Provide the (X, Y) coordinate of the cell's center where the given text is located.  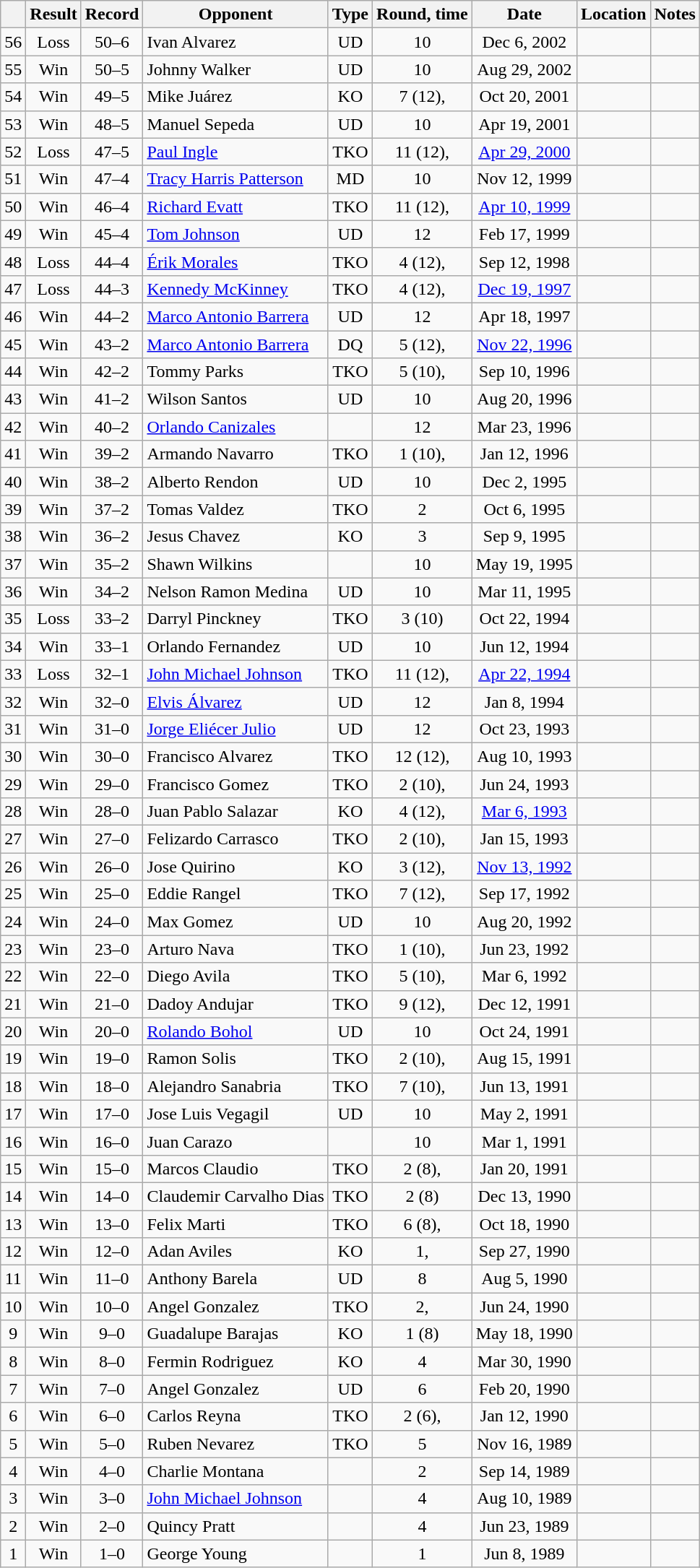
Result (53, 14)
23–0 (112, 949)
26 (13, 867)
49 (13, 234)
4–0 (112, 1471)
49–5 (112, 97)
Mike Juárez (236, 97)
Oct 24, 1991 (524, 1031)
Jose Luis Vegagil (236, 1114)
22–0 (112, 976)
32 (13, 701)
1–0 (112, 1554)
28–0 (112, 812)
Aug 10, 1993 (524, 756)
Apr 19, 2001 (524, 124)
Ivan Alvarez (236, 42)
39–2 (112, 454)
41–2 (112, 399)
Felizardo Carrasco (236, 839)
Aug 15, 1991 (524, 1059)
34 (13, 646)
Aug 20, 1992 (524, 922)
29 (13, 784)
Sep 17, 1992 (524, 894)
Quincy Pratt (236, 1526)
Sep 10, 1996 (524, 372)
37–2 (112, 509)
DQ (350, 345)
Francisco Alvarez (236, 756)
11–0 (112, 1279)
36 (13, 592)
26–0 (112, 867)
50–6 (112, 42)
Carlos Reyna (236, 1416)
Eddie Rangel (236, 894)
17 (13, 1114)
Max Gomez (236, 922)
Paul Ingle (236, 152)
45 (13, 345)
32–0 (112, 701)
Oct 18, 1990 (524, 1224)
Shawn Wilkins (236, 564)
Tom Johnson (236, 234)
Oct 22, 1994 (524, 619)
25–0 (112, 894)
Oct 6, 1995 (524, 509)
Felix Marti (236, 1224)
21–0 (112, 1004)
Alejandro Sanabria (236, 1086)
Feb 17, 1999 (524, 234)
Tomas Valdez (236, 509)
44–3 (112, 289)
Feb 20, 1990 (524, 1389)
32–1 (112, 674)
19–0 (112, 1059)
2, (423, 1307)
16–0 (112, 1141)
Guadalupe Barajas (236, 1334)
Record (112, 14)
50–5 (112, 69)
42 (13, 427)
Nov 13, 1992 (524, 867)
35 (13, 619)
44–2 (112, 316)
Jun 23, 1989 (524, 1526)
6 (8), (423, 1224)
Mar 11, 1995 (524, 592)
38–2 (112, 482)
Dec 19, 1997 (524, 289)
39 (13, 509)
40–2 (112, 427)
Juan Carazo (236, 1141)
Orlando Fernandez (236, 646)
45–4 (112, 234)
Oct 23, 1993 (524, 729)
24–0 (112, 922)
47 (13, 289)
2 (8) (423, 1196)
44–4 (112, 261)
2 (8), (423, 1169)
Jan 12, 1996 (524, 454)
Dec 2, 1995 (524, 482)
9 (13, 1334)
Darryl Pinckney (236, 619)
Tracy Harris Patterson (236, 179)
Johnny Walker (236, 69)
Nov 16, 1989 (524, 1444)
24 (13, 922)
Opponent (236, 14)
Aug 5, 1990 (524, 1279)
Ramon Solis (236, 1059)
29–0 (112, 784)
Jan 15, 1993 (524, 839)
55 (13, 69)
Apr 10, 1999 (524, 207)
Mar 6, 1993 (524, 812)
Mar 30, 1990 (524, 1361)
May 18, 1990 (524, 1334)
23 (13, 949)
2–0 (112, 1526)
52 (13, 152)
13–0 (112, 1224)
37 (13, 564)
1, (423, 1252)
Apr 29, 2000 (524, 152)
Ruben Nevarez (236, 1444)
Jun 13, 1991 (524, 1086)
17–0 (112, 1114)
18–0 (112, 1086)
3 (12), (423, 867)
5–0 (112, 1444)
7 (10), (423, 1086)
Armando Navarro (236, 454)
Jun 24, 1990 (524, 1307)
47–4 (112, 179)
Claudemir Carvalho Dias (236, 1196)
28 (13, 812)
Apr 18, 1997 (524, 316)
Jan 8, 1994 (524, 701)
42–2 (112, 372)
34–2 (112, 592)
Jan 20, 1991 (524, 1169)
Juan Pablo Salazar (236, 812)
35–2 (112, 564)
40 (13, 482)
Oct 20, 2001 (524, 97)
10–0 (112, 1307)
Aug 20, 1996 (524, 399)
Adan Aviles (236, 1252)
20–0 (112, 1031)
Jorge Eliécer Julio (236, 729)
Jun 12, 1994 (524, 646)
30 (13, 756)
3–0 (112, 1499)
Mar 23, 1996 (524, 427)
Location (613, 14)
38 (13, 537)
2 (6), (423, 1416)
54 (13, 97)
50 (13, 207)
Charlie Montana (236, 1471)
41 (13, 454)
Jun 24, 1993 (524, 784)
Fermin Rodriguez (236, 1361)
Nov 22, 1996 (524, 345)
Round, time (423, 14)
19 (13, 1059)
Apr 22, 1994 (524, 674)
Type (350, 14)
Dec 6, 2002 (524, 42)
Sep 9, 1995 (524, 537)
Richard Evatt (236, 207)
8–0 (112, 1361)
51 (13, 179)
46 (13, 316)
16 (13, 1141)
21 (13, 1004)
Alberto Rendon (236, 482)
Mar 6, 1992 (524, 976)
Aug 29, 2002 (524, 69)
18 (13, 1086)
46–4 (112, 207)
Date (524, 14)
Tommy Parks (236, 372)
Jose Quirino (236, 867)
56 (13, 42)
Rolando Bohol (236, 1031)
48–5 (112, 124)
Sep 12, 1998 (524, 261)
Diego Avila (236, 976)
43–2 (112, 345)
Manuel Sepeda (236, 124)
12 (12), (423, 756)
Aug 10, 1989 (524, 1499)
27 (13, 839)
Anthony Barela (236, 1279)
53 (13, 124)
Wilson Santos (236, 399)
5 (12), (423, 345)
11 (13, 1279)
Orlando Canizales (236, 427)
Jun 8, 1989 (524, 1554)
Elvis Álvarez (236, 701)
13 (13, 1224)
7–0 (112, 1389)
3 (10) (423, 619)
36–2 (112, 537)
33 (13, 674)
6–0 (112, 1416)
May 19, 1995 (524, 564)
25 (13, 894)
George Young (236, 1554)
Jesus Chavez (236, 537)
Dadoy Andujar (236, 1004)
31 (13, 729)
Nov 12, 1999 (524, 179)
9 (12), (423, 1004)
Sep 27, 1990 (524, 1252)
Sep 14, 1989 (524, 1471)
44 (13, 372)
14–0 (112, 1196)
7 (13, 1389)
31–0 (112, 729)
47–5 (112, 152)
Kennedy McKinney (236, 289)
48 (13, 261)
43 (13, 399)
33–1 (112, 646)
12–0 (112, 1252)
Francisco Gomez (236, 784)
9–0 (112, 1334)
Jun 23, 1992 (524, 949)
15–0 (112, 1169)
33–2 (112, 619)
Arturo Nava (236, 949)
14 (13, 1196)
Notes (675, 14)
MD (350, 179)
30–0 (112, 756)
Nelson Ramon Medina (236, 592)
May 2, 1991 (524, 1114)
Dec 12, 1991 (524, 1004)
1 (8) (423, 1334)
27–0 (112, 839)
Jan 12, 1990 (524, 1416)
Dec 13, 1990 (524, 1196)
Mar 1, 1991 (524, 1141)
15 (13, 1169)
20 (13, 1031)
22 (13, 976)
Marcos Claudio (236, 1169)
Érik Morales (236, 261)
